Capture the cell that displays the provided text and extract its (X, Y) central coordinate. 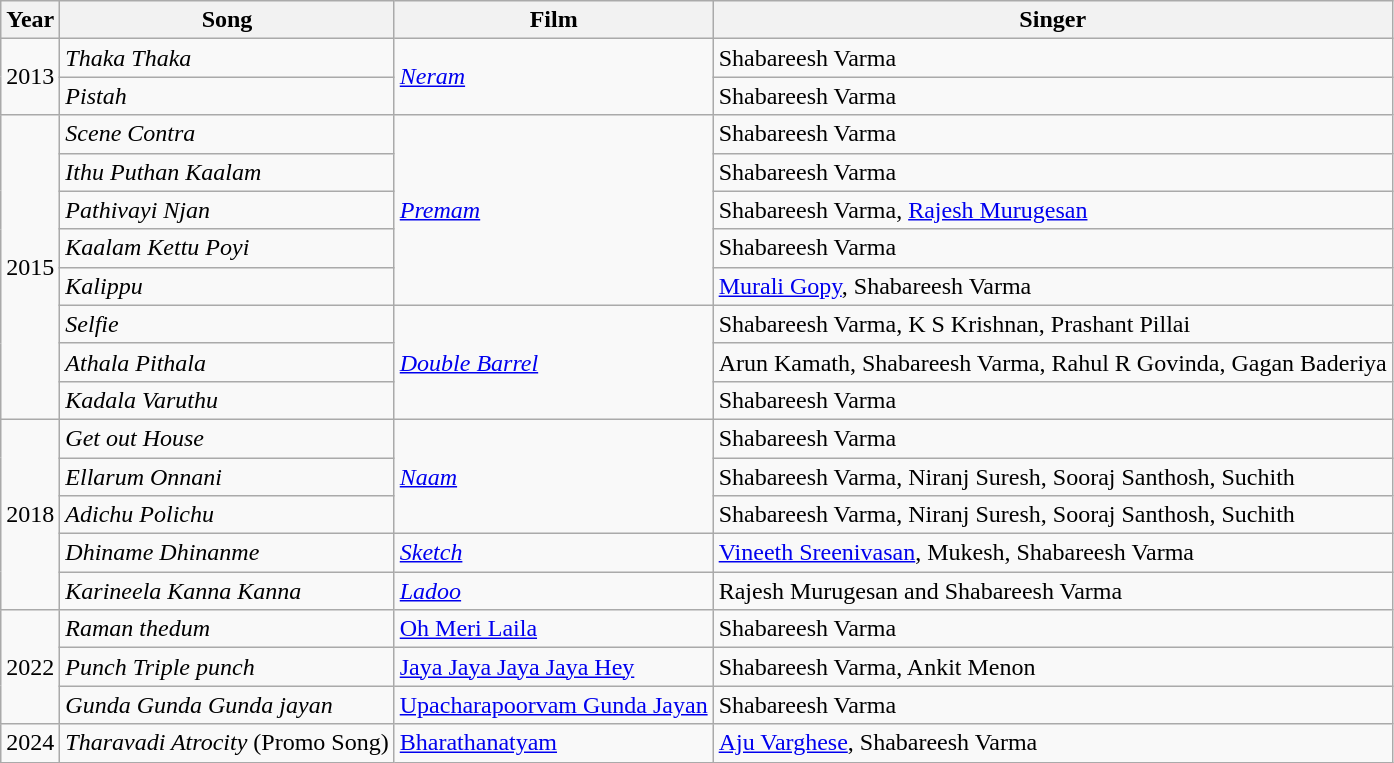
Neram (554, 77)
2022 (30, 667)
Ellarum Onnani (227, 477)
Raman thedum (227, 629)
Vineeth Sreenivasan, Mukesh, Shabareesh Varma (1052, 553)
Kalippu (227, 286)
2013 (30, 77)
Get out House (227, 438)
Thaka Thaka (227, 58)
2018 (30, 514)
Double Barrel (554, 362)
Adichu Polichu (227, 515)
Pathivayi Njan (227, 210)
Dhiname Dhinanme (227, 553)
Oh Meri Laila (554, 629)
Upacharapoorvam Gunda Jayan (554, 705)
Tharavadi Atrocity (Promo Song) (227, 743)
Rajesh Murugesan and Shabareesh Varma (1052, 591)
Film (554, 20)
Athala Pithala (227, 362)
2015 (30, 267)
Murali Gopy, Shabareesh Varma (1052, 286)
Shabareesh Varma, Ankit Menon (1052, 667)
Shabareesh Varma, Rajesh Murugesan (1052, 210)
Ithu Puthan Kaalam (227, 172)
Aju Varghese, Shabareesh Varma (1052, 743)
Pistah (227, 96)
Selfie (227, 324)
Year (30, 20)
Karineela Kanna Kanna (227, 591)
Punch Triple punch (227, 667)
Naam (554, 476)
Arun Kamath, Shabareesh Varma, Rahul R Govinda, Gagan Baderiya (1052, 362)
Premam (554, 210)
Scene Contra (227, 134)
Sketch (554, 553)
Kaalam Kettu Poyi (227, 248)
Song (227, 20)
Jaya Jaya Jaya Jaya Hey (554, 667)
Bharathanatyam (554, 743)
Kadala Varuthu (227, 400)
Ladoo (554, 591)
Gunda Gunda Gunda jayan (227, 705)
2024 (30, 743)
Shabareesh Varma, K S Krishnan, Prashant Pillai (1052, 324)
Singer (1052, 20)
